Scan for the cell matching the given text and deliver its [x, y] coordinate at center. 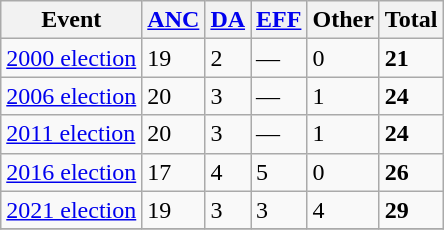
2011 election [72, 134]
Event [72, 20]
2006 election [72, 96]
17 [174, 172]
DA [228, 20]
5 [279, 172]
ANC [174, 20]
2000 election [72, 58]
29 [411, 210]
2021 election [72, 210]
EFF [279, 20]
2016 election [72, 172]
Total [411, 20]
26 [411, 172]
Other [343, 20]
21 [411, 58]
2 [228, 58]
